Return the [X, Y] coordinate for the center point of the cell that contains the specified text.  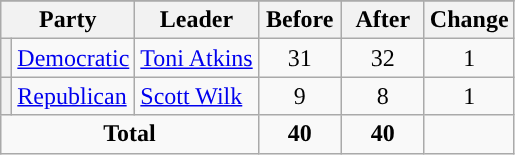
Change [469, 20]
Party [68, 20]
Total [130, 134]
After [382, 20]
Toni Atkins [196, 58]
9 [300, 96]
Democratic [74, 58]
8 [382, 96]
Scott Wilk [196, 96]
31 [300, 58]
32 [382, 58]
Leader [196, 20]
Republican [74, 96]
Before [300, 20]
